Locate the cell with the specified text and output its (X, Y) center coordinate. 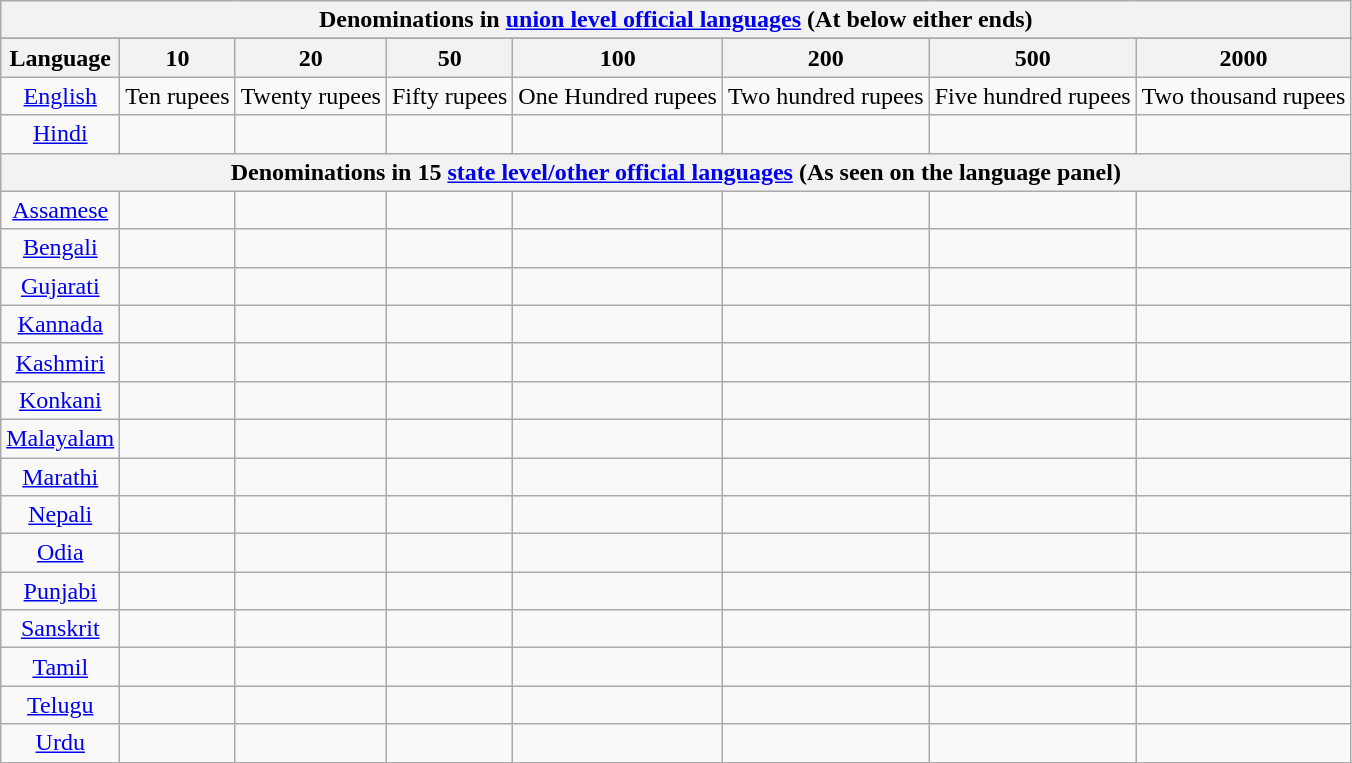
Denominations in union level official languages (At below either ends) (676, 20)
Assamese (60, 210)
Urdu (60, 743)
Malayalam (60, 438)
Tamil (60, 667)
Sanskrit (60, 629)
Ten rupees (178, 96)
Marathi (60, 477)
Kannada (60, 324)
Konkani (60, 400)
Two thousand rupees (1244, 96)
50 (449, 58)
Five hundred rupees (1032, 96)
Gujarati (60, 286)
Twenty rupees (310, 96)
Bengali (60, 248)
500 (1032, 58)
Hindi (60, 134)
Odia (60, 553)
100 (618, 58)
200 (826, 58)
Punjabi (60, 591)
English (60, 96)
10 (178, 58)
Two hundred rupees (826, 96)
20 (310, 58)
Denominations in 15 state level/other official languages (As seen on the language panel) (676, 172)
Fifty rupees (449, 96)
One Hundred rupees (618, 96)
Kashmiri (60, 362)
Nepali (60, 515)
Language (60, 58)
2000 (1244, 58)
Telugu (60, 705)
